Identify which cell holds the provided text, then report its (X, Y) central coordinate. 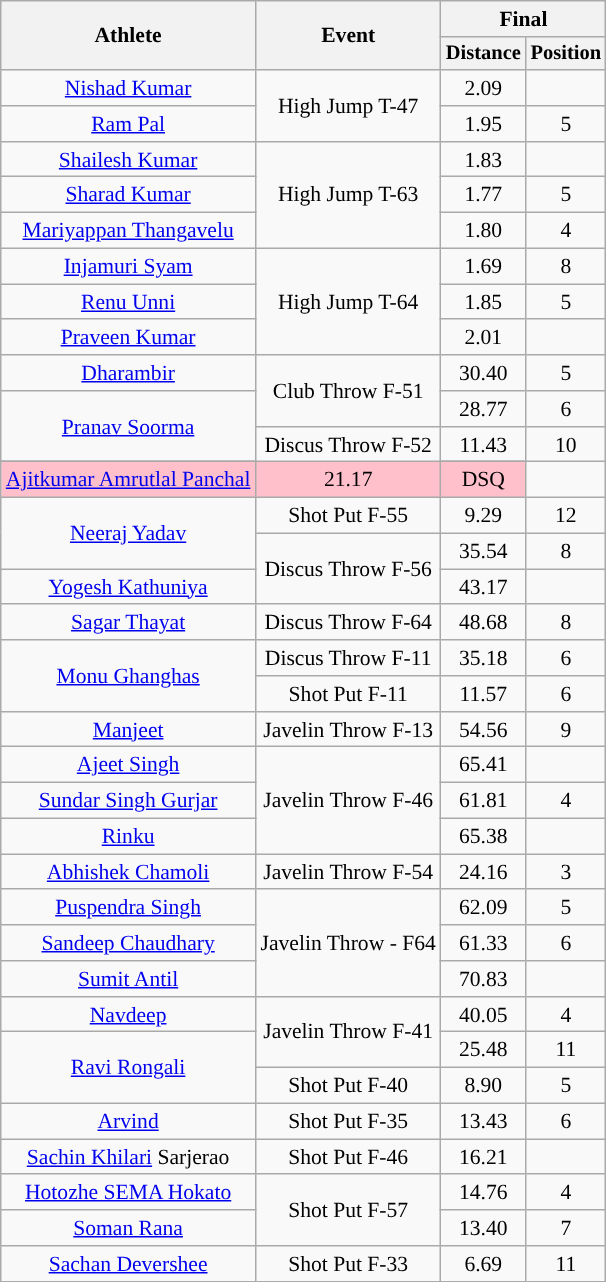
1.77 (484, 195)
25.48 (484, 1050)
13.40 (484, 1228)
Club Throw F-51 (348, 390)
High Jump T-47 (348, 106)
Sachan Devershee (128, 1264)
Javelin Throw - F64 (348, 944)
Discus Throw F-56 (348, 570)
9.29 (484, 516)
Shot Put F-46 (348, 1157)
30.40 (484, 373)
Position (566, 54)
Pranav Soorma (128, 426)
Javelin Throw F-54 (348, 872)
1.83 (484, 160)
1.69 (484, 267)
Arvind (128, 1122)
Shailesh Kumar (128, 160)
Dharambir (128, 373)
1.95 (484, 124)
12 (566, 516)
1.80 (484, 231)
11.43 (484, 445)
High Jump T-64 (348, 302)
7 (566, 1228)
Javelin Throw F-46 (348, 800)
43.17 (484, 587)
Distance (484, 54)
Sumit Antil (128, 979)
Rinku (128, 837)
6.69 (484, 1264)
Ajitkumar Amrutlal Panchal (128, 480)
Renu Unni (128, 302)
Shot Put F-57 (348, 1210)
Manjeet (128, 730)
2.09 (484, 88)
Discus Throw F-52 (348, 445)
1.85 (484, 302)
Javelin Throw F-41 (348, 1032)
Shot Put F-33 (348, 1264)
24.16 (484, 872)
High Jump T-63 (348, 196)
35.18 (484, 658)
35.54 (484, 552)
Discus Throw F-11 (348, 658)
70.83 (484, 979)
Ajeet Singh (128, 765)
Sandeep Chaudhary (128, 943)
Shot Put F-11 (348, 694)
Ravi Rongali (128, 1068)
Navdeep (128, 1015)
Soman Rana (128, 1228)
Sundar Singh Gurjar (128, 801)
Injamuri Syam (128, 267)
Sachin Khilari Sarjerao (128, 1157)
61.81 (484, 801)
Javelin Throw F-13 (348, 730)
13.43 (484, 1122)
Ram Pal (128, 124)
Final (524, 19)
61.33 (484, 943)
65.41 (484, 765)
Puspendra Singh (128, 908)
28.77 (484, 409)
65.38 (484, 837)
21.17 (348, 480)
11.57 (484, 694)
Nishad Kumar (128, 88)
Sagar Thayat (128, 623)
62.09 (484, 908)
54.56 (484, 730)
Shot Put F-40 (348, 1086)
10 (566, 445)
Discus Throw F-64 (348, 623)
8.90 (484, 1086)
2.01 (484, 338)
Yogesh Kathuniya (128, 587)
9 (566, 730)
Mariyappan Thangavelu (128, 231)
Abhishek Chamoli (128, 872)
14.76 (484, 1193)
16.21 (484, 1157)
Event (348, 36)
DSQ (484, 480)
Shot Put F-35 (348, 1122)
Monu Ghanghas (128, 676)
Praveen Kumar (128, 338)
3 (566, 872)
Neeraj Yadav (128, 534)
Shot Put F-55 (348, 516)
Hotozhe SEMA Hokato (128, 1193)
40.05 (484, 1015)
Athlete (128, 36)
Sharad Kumar (128, 195)
48.68 (484, 623)
